Pinpoint the cell where the given text exists, returning its (X, Y) midpoint coordinate. 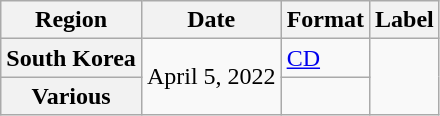
CD (325, 58)
Label (404, 20)
Region (72, 20)
Date (211, 20)
April 5, 2022 (211, 77)
South Korea (72, 58)
Format (325, 20)
Various (72, 96)
